From the cell containing the given text, extract its center point as (x, y) coordinate. 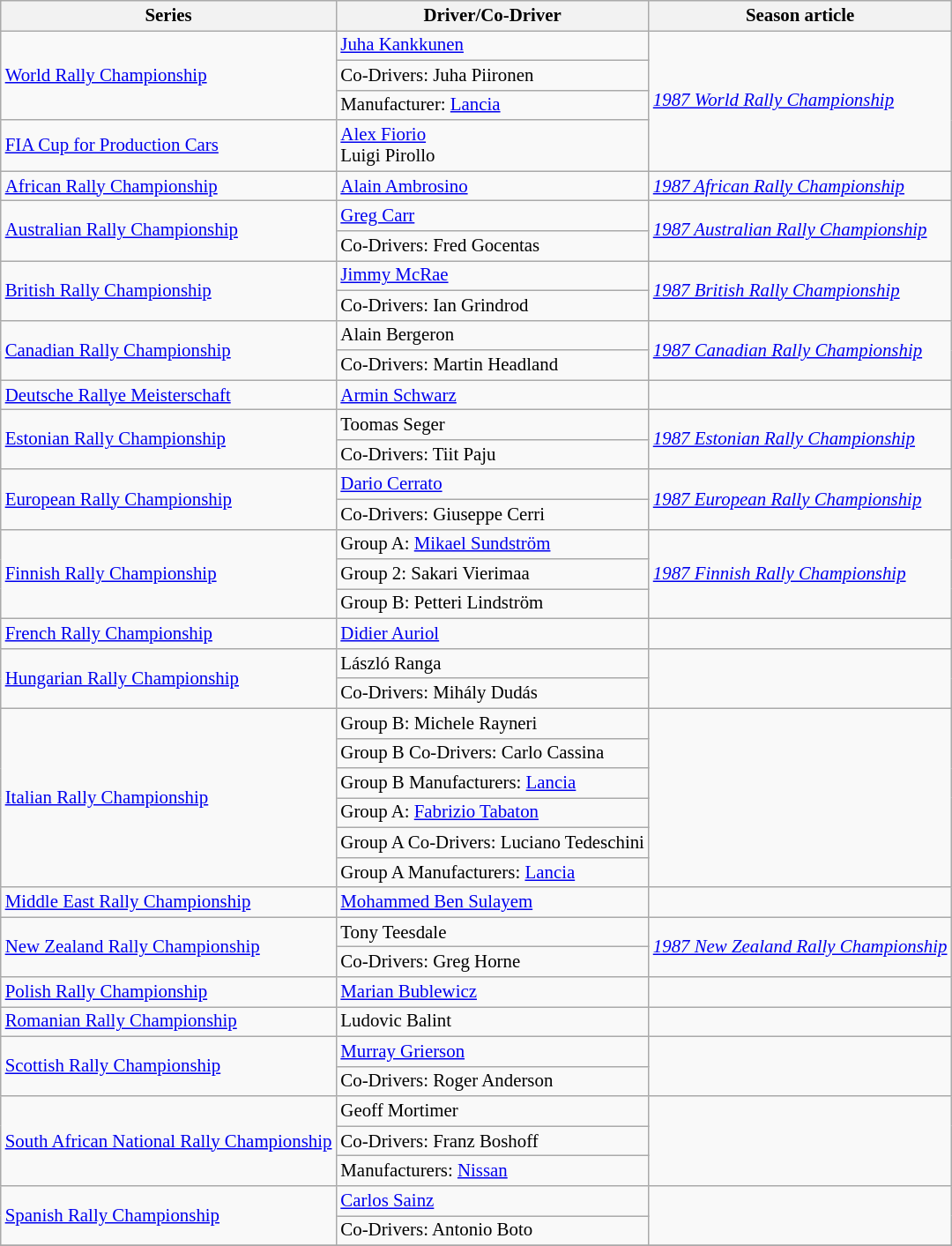
Greg Carr (492, 216)
Finnish Rally Championship (169, 574)
Spanish Rally Championship (169, 1216)
1987 British Rally Championship (800, 290)
Italian Rally Championship (169, 797)
Group B Co-Drivers: Carlo Cassina (492, 753)
Season article (800, 16)
Group A: Mikael Sundström (492, 544)
Group A: Fabrizio Tabaton (492, 813)
Ludovic Balint (492, 1022)
Romanian Rally Championship (169, 1022)
South African National Rally Championship (169, 1141)
Carlos Sainz (492, 1201)
African Rally Championship (169, 186)
Co-Drivers: Roger Anderson (492, 1081)
Tony Teesdale (492, 932)
Series (169, 16)
Co-Drivers: Franz Boshoff (492, 1141)
European Rally Championship (169, 499)
Deutsche Rallye Meisterschaft (169, 395)
Co-Drivers: Juha Piironen (492, 75)
Dario Cerrato (492, 484)
Jimmy McRae (492, 275)
1987 European Rally Championship (800, 499)
1987 New Zealand Rally Championship (800, 947)
1987 Canadian Rally Championship (800, 350)
Co-Drivers: Antonio Boto (492, 1230)
1987 Australian Rally Championship (800, 231)
British Rally Championship (169, 290)
Co-Drivers: Giuseppe Cerri (492, 514)
Didier Auriol (492, 634)
Murray Grierson (492, 1051)
Co-Drivers: Greg Horne (492, 962)
Manufacturers: Nissan (492, 1171)
Alain Bergeron (492, 335)
1987 World Rally Championship (800, 101)
Scottish Rally Championship (169, 1066)
Co-Drivers: Ian Grindrod (492, 305)
Alex Fiorio Luigi Pirollo (492, 145)
French Rally Championship (169, 634)
Toomas Seger (492, 425)
Group B: Petteri Lindström (492, 604)
Geoff Mortimer (492, 1111)
Manufacturer: Lancia (492, 105)
Co-Drivers: Tiit Paju (492, 454)
Armin Schwarz (492, 395)
Estonian Rally Championship (169, 440)
Group 2: Sakari Vierimaa (492, 574)
Co-Drivers: Fred Gocentas (492, 246)
1987 African Rally Championship (800, 186)
FIA Cup for Production Cars (169, 145)
Middle East Rally Championship (169, 902)
Group A Manufacturers: Lancia (492, 872)
1987 Estonian Rally Championship (800, 440)
Canadian Rally Championship (169, 350)
Co-Drivers: Mihály Dudás (492, 693)
1987 Finnish Rally Championship (800, 574)
Australian Rally Championship (169, 231)
Hungarian Rally Championship (169, 678)
Group B: Michele Rayneri (492, 723)
László Ranga (492, 663)
Co-Drivers: Martin Headland (492, 365)
Group B Manufacturers: Lancia (492, 783)
Alain Ambrosino (492, 186)
Juha Kankkunen (492, 45)
New Zealand Rally Championship (169, 947)
World Rally Championship (169, 75)
Mohammed Ben Sulayem (492, 902)
Group A Co-Drivers: Luciano Tedeschini (492, 842)
Polish Rally Championship (169, 992)
Driver/Co-Driver (492, 16)
Marian Bublewicz (492, 992)
